Locate the cell with the specified text and output its (x, y) center coordinate. 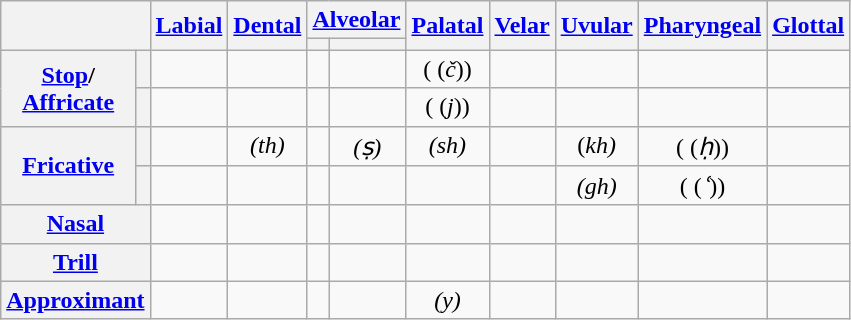
Fricative (68, 166)
(ṣ) (368, 146)
(kh) (596, 146)
Palatal (448, 26)
Labial (189, 26)
Pharyngeal (702, 26)
Glottal (808, 26)
Stop/Affricate (68, 88)
(y) (448, 300)
Nasal (76, 224)
Approximant (76, 300)
(sh) (448, 146)
( (ʿ)) (702, 186)
( (j)) (448, 107)
Alveolar (356, 20)
( (ḥ)) (702, 146)
Dental (268, 26)
Uvular (596, 26)
Trill (76, 262)
(gh) (596, 186)
(th) (268, 146)
Velar (522, 26)
( (č)) (448, 69)
